Return the (X, Y) coordinate for the center point of the cell that contains the specified text.  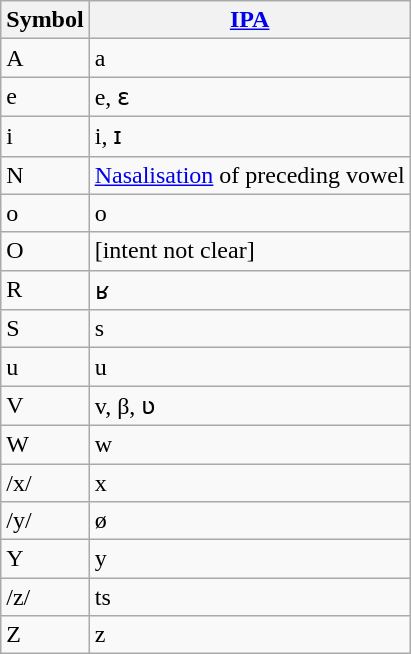
Nasalisation of preceding vowel (250, 175)
/x/ (45, 483)
Symbol (45, 20)
V (45, 406)
A (45, 58)
i, ɪ (250, 136)
IPA (250, 20)
i (45, 136)
W (45, 444)
ts (250, 597)
a (250, 58)
ø (250, 521)
e (45, 97)
S (45, 329)
[intent not clear] (250, 251)
/z/ (45, 597)
y (250, 559)
R (45, 290)
O (45, 251)
z (250, 635)
Y (45, 559)
e, ɛ (250, 97)
x (250, 483)
N (45, 175)
s (250, 329)
v, β, ʋ (250, 406)
w (250, 444)
/y/ (45, 521)
ʁ (250, 290)
Z (45, 635)
